From the cell containing the given text, extract its center point as [x, y] coordinate. 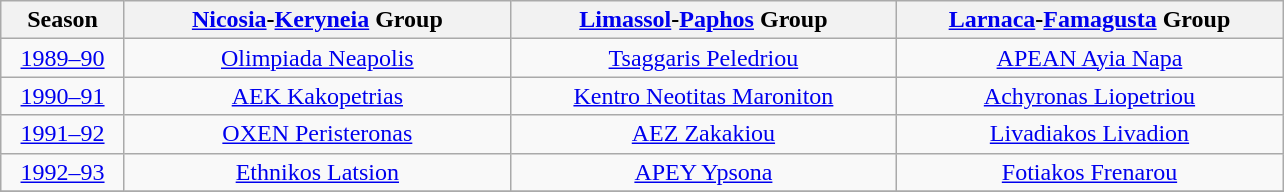
Limassol-Paphos Group [703, 20]
1989–90 [63, 58]
1991–92 [63, 134]
Season [63, 20]
Livadiakos Livadion [1089, 134]
Achyronas Liopetriou [1089, 96]
Ethnikos Latsion [317, 172]
Olimpiada Neapolis [317, 58]
1992–93 [63, 172]
AEK Kakopetrias [317, 96]
Tsaggaris Peledriou [703, 58]
Kentro Neotitas Maroniton [703, 96]
AEZ Zakakiou [703, 134]
APEY Ypsona [703, 172]
OXEN Peristeronas [317, 134]
Larnaca-Famagusta Group [1089, 20]
Fotiakos Frenarou [1089, 172]
1990–91 [63, 96]
Nicosia-Keryneia Group [317, 20]
APEAN Ayia Napa [1089, 58]
